Provide the (x, y) coordinate of the cell's center where the given text is located.  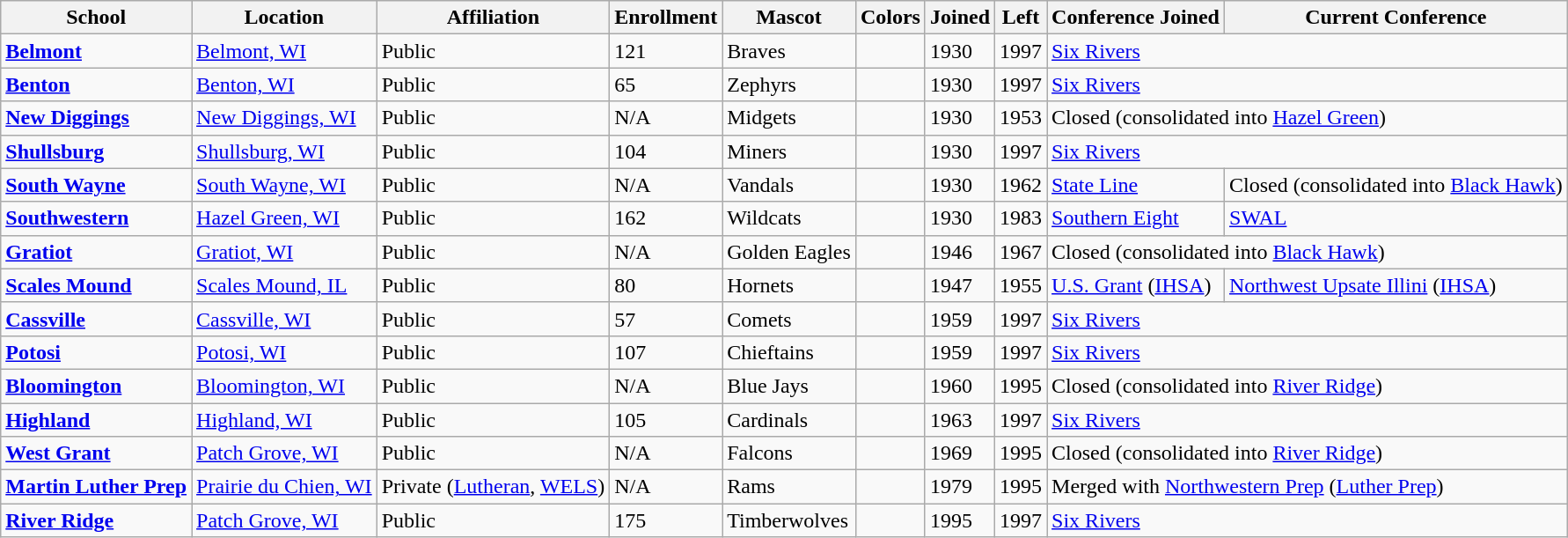
Wildcats (789, 218)
1963 (959, 420)
65 (666, 85)
1969 (959, 453)
Belmont, WI (285, 51)
Benton, WI (285, 85)
107 (666, 352)
New Diggings, WI (285, 118)
1955 (1021, 285)
1953 (1021, 118)
Potosi, WI (285, 352)
Current Conference (1396, 18)
Blue Jays (789, 386)
Golden Eagles (789, 252)
Cassville, WI (285, 319)
Vandals (789, 185)
Southwestern (97, 218)
Conference Joined (1136, 18)
Left (1021, 18)
Cassville (97, 319)
1946 (959, 252)
Prairie du Chien, WI (285, 487)
1979 (959, 487)
Hazel Green, WI (285, 218)
New Diggings (97, 118)
Scales Mound (97, 285)
Location (285, 18)
Falcons (789, 453)
Braves (789, 51)
1960 (959, 386)
Affiliation (493, 18)
Chieftains (789, 352)
Midgets (789, 118)
Gratiot, WI (285, 252)
Benton (97, 85)
River Ridge (97, 520)
SWAL (1396, 218)
Potosi (97, 352)
1962 (1021, 185)
Highland, WI (285, 420)
1967 (1021, 252)
Closed (consolidated into Hazel Green) (1308, 118)
104 (666, 151)
Comets (789, 319)
Shullsburg (97, 151)
Enrollment (666, 18)
Mascot (789, 18)
Southern Eight (1136, 218)
Rams (789, 487)
162 (666, 218)
Timberwolves (789, 520)
Belmont (97, 51)
South Wayne, WI (285, 185)
80 (666, 285)
State Line (1136, 185)
West Grant (97, 453)
1947 (959, 285)
57 (666, 319)
Miners (789, 151)
Colors (890, 18)
Martin Luther Prep (97, 487)
South Wayne (97, 185)
Northwest Upsate Illini (IHSA) (1396, 285)
Scales Mound, IL (285, 285)
Gratiot (97, 252)
Zephyrs (789, 85)
1983 (1021, 218)
175 (666, 520)
Shullsburg, WI (285, 151)
Bloomington, WI (285, 386)
Merged with Northwestern Prep (Luther Prep) (1308, 487)
U.S. Grant (IHSA) (1136, 285)
Cardinals (789, 420)
Bloomington (97, 386)
Joined (959, 18)
121 (666, 51)
Highland (97, 420)
Hornets (789, 285)
School (97, 18)
105 (666, 420)
Private (Lutheran, WELS) (493, 487)
